Locate the cell with the specified text and output its [X, Y] center coordinate. 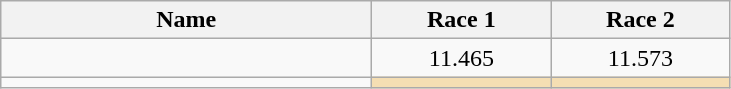
Name [186, 20]
Race 2 [640, 20]
11.465 [462, 58]
11.573 [640, 58]
Race 1 [462, 20]
